Capture the cell that displays the provided text and extract its (x, y) central coordinate. 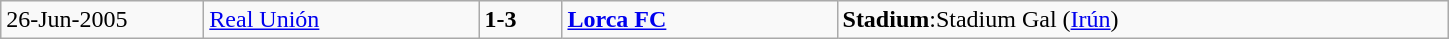
26-Jun-2005 (102, 20)
Real Unión (342, 20)
Stadium:Stadium Gal (Irún) (1142, 20)
1-3 (520, 20)
Lorca FC (700, 20)
